Pinpoint the cell where the given text exists, returning its [X, Y] midpoint coordinate. 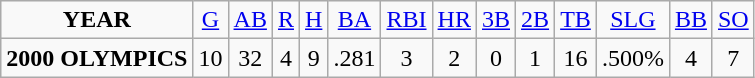
YEAR [97, 20]
SO [733, 20]
3B [496, 20]
1 [536, 58]
9 [314, 58]
3 [406, 58]
G [210, 20]
.281 [354, 58]
AB [250, 20]
0 [496, 58]
BA [354, 20]
SLG [632, 20]
.500% [632, 58]
RBI [406, 20]
BB [690, 20]
2000 OLYMPICS [97, 58]
HR [454, 20]
H [314, 20]
16 [576, 58]
7 [733, 58]
2 [454, 58]
R [286, 20]
TB [576, 20]
10 [210, 58]
2B [536, 20]
32 [250, 58]
